Find where the given text appears and provide that cell's center as (x, y) coordinate. 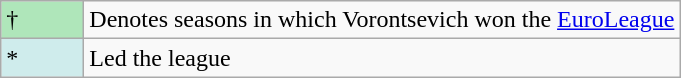
* (42, 58)
Led the league (382, 58)
Denotes seasons in which Vorontsevich won the EuroLeague (382, 20)
† (42, 20)
